Extract the [x, y] coordinate from the center of the cell holding the provided text.  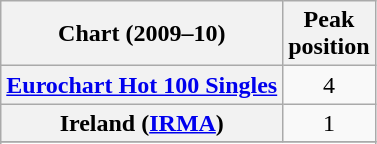
Chart (2009–10) [142, 34]
Eurochart Hot 100 Singles [142, 85]
4 [329, 85]
1 [329, 123]
Peakposition [329, 34]
Ireland (IRMA) [142, 123]
